From the cell containing the given text, extract its center point as [X, Y] coordinate. 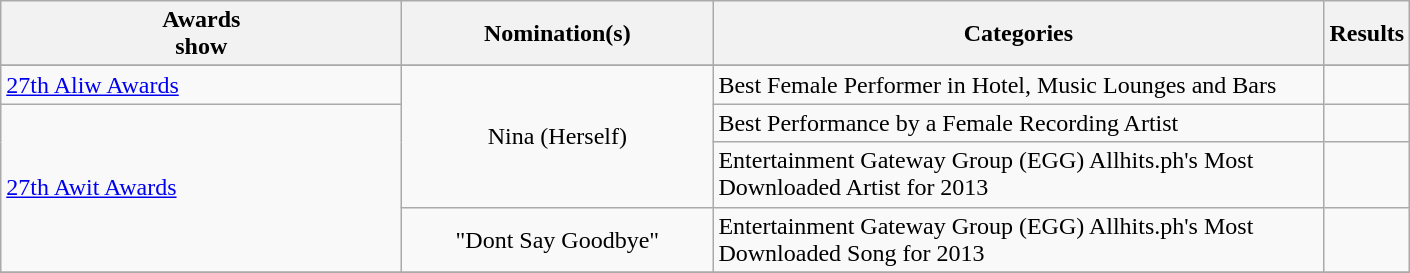
Categories [1018, 34]
Nomination(s) [558, 34]
Entertainment Gateway Group (EGG) Allhits.ph's Most Downloaded Artist for 2013 [1018, 174]
27th Awit Awards [202, 188]
Results [1367, 34]
Entertainment Gateway Group (EGG) Allhits.ph's Most Downloaded Song for 2013 [1018, 240]
"Dont Say Goodbye" [558, 240]
27th Aliw Awards [202, 85]
Best Performance by a Female Recording Artist [1018, 123]
Nina (Herself) [558, 136]
Best Female Performer in Hotel, Music Lounges and Bars [1018, 85]
Awardsshow [202, 34]
